Locate the cell with the specified text and output its (X, Y) center coordinate. 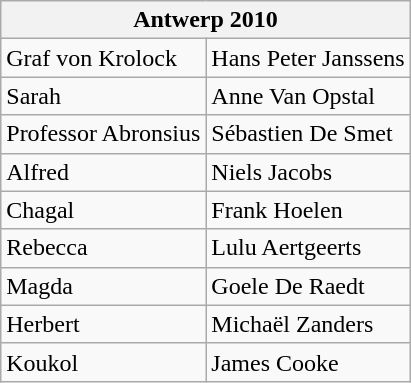
Graf von Krolock (104, 58)
Chagal (104, 210)
Magda (104, 286)
Anne Van Opstal (308, 96)
Frank Hoelen (308, 210)
Sébastien De Smet (308, 134)
Michaël Zanders (308, 324)
Sarah (104, 96)
Alfred (104, 172)
Professor Abronsius (104, 134)
Niels Jacobs (308, 172)
Herbert (104, 324)
Lulu Aertgeerts (308, 248)
Antwerp 2010 (206, 20)
Koukol (104, 362)
Rebecca (104, 248)
James Cooke (308, 362)
Hans Peter Janssens (308, 58)
Goele De Raedt (308, 286)
